Locate the cell with the specified text and output its (X, Y) center coordinate. 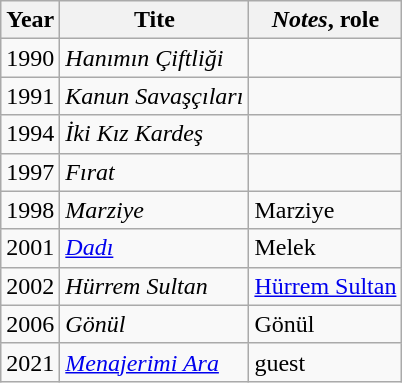
1990 (30, 58)
Dadı (154, 248)
1998 (30, 210)
Menajerimi Ara (154, 362)
Melek (326, 248)
1994 (30, 134)
2002 (30, 286)
Year (30, 20)
Kanun Savaşçıları (154, 96)
guest (326, 362)
1991 (30, 96)
Hanımın Çiftliği (154, 58)
2021 (30, 362)
İki Kız Kardeş (154, 134)
2001 (30, 248)
Notes, role (326, 20)
Tite (154, 20)
2006 (30, 324)
Fırat (154, 172)
1997 (30, 172)
